Identify which cell holds the provided text, then report its (X, Y) central coordinate. 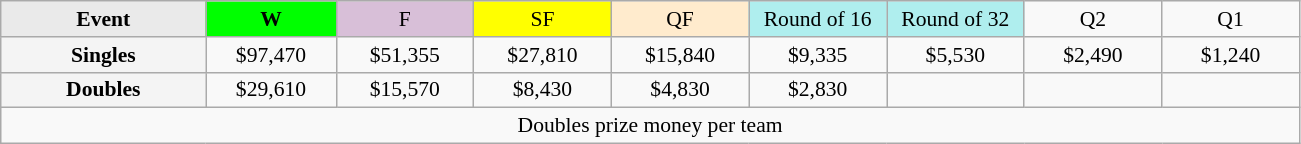
$8,430 (543, 90)
F (405, 19)
Round of 32 (955, 19)
Event (104, 19)
W (271, 19)
Q1 (1231, 19)
$2,830 (818, 90)
$5,530 (955, 55)
SF (543, 19)
Doubles (104, 90)
Singles (104, 55)
$15,840 (680, 55)
$2,490 (1093, 55)
$97,470 (271, 55)
$1,240 (1231, 55)
QF (680, 19)
Doubles prize money per team (650, 126)
Round of 16 (818, 19)
$9,335 (818, 55)
$15,570 (405, 90)
$27,810 (543, 55)
$4,830 (680, 90)
Q2 (1093, 19)
$29,610 (271, 90)
$51,355 (405, 55)
